Search for the cell housing the specified text and yield its [X, Y] center coordinate. 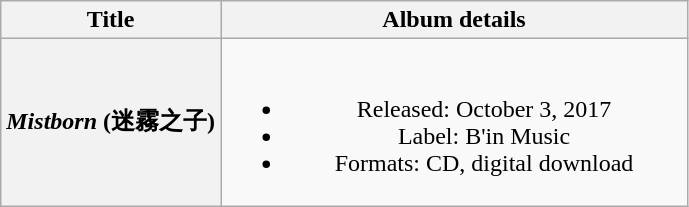
Album details [454, 20]
Title [111, 20]
Released: October 3, 2017Label: B'in MusicFormats: CD, digital download [454, 122]
Mistborn (迷霧之子) [111, 122]
